For the text-containing cell, return its midpoint in (X, Y) coordinate format. 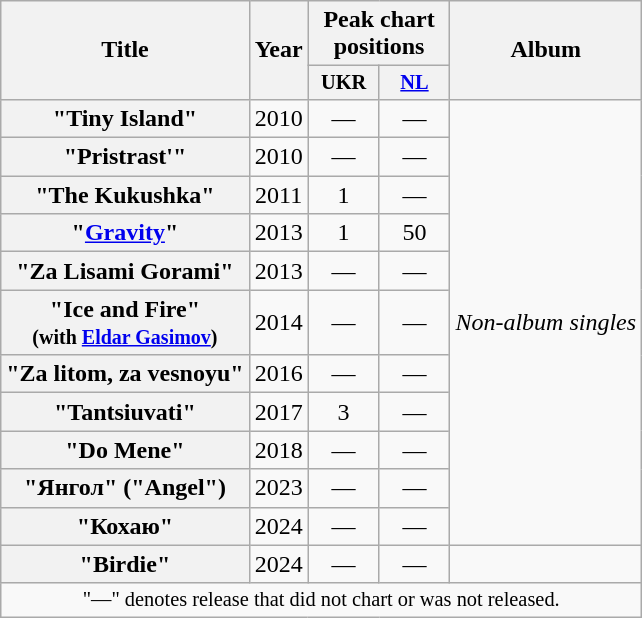
"Ice and Fire" (with Eldar Gasimov) (125, 322)
2017 (278, 412)
"The Kukushka" (125, 195)
NL (414, 83)
2016 (278, 374)
"Do Mene" (125, 450)
50 (414, 233)
"Za litom, za vesnoyu" (125, 374)
"Кохаю" (125, 526)
Non-album singles (546, 322)
Title (125, 50)
"Birdie" (125, 564)
3 (344, 412)
"Za Lisami Gorami" (125, 271)
Album (546, 50)
UKR (344, 83)
"Tantsiuvati" (125, 412)
"Янгол" ("Angel") (125, 488)
2023 (278, 488)
"—" denotes release that did not chart or was not released. (322, 600)
2018 (278, 450)
"Tiny Island" (125, 118)
"Pristrast'" (125, 157)
2014 (278, 322)
2011 (278, 195)
Year (278, 50)
"Gravity" (125, 233)
Peak chart positions (379, 34)
